Scan for the cell matching the given text and deliver its (X, Y) coordinate at center. 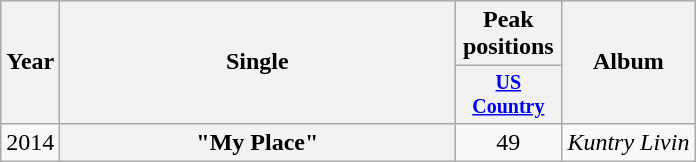
"My Place" (258, 142)
Single (258, 62)
US Country (508, 94)
49 (508, 142)
Album (628, 62)
Kuntry Livin (628, 142)
2014 (30, 142)
Peak positions (508, 34)
Year (30, 62)
